Locate the cell with the specified text and output its [X, Y] center coordinate. 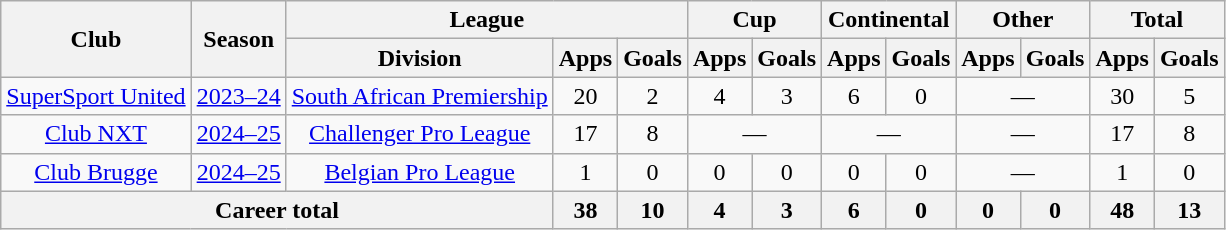
Challenger Pro League [420, 134]
2 [653, 96]
South African Premiership [420, 96]
13 [1189, 210]
Career total [277, 210]
Total [1157, 20]
2023–24 [238, 96]
Season [238, 39]
Continental [889, 20]
10 [653, 210]
Belgian Pro League [420, 172]
30 [1122, 96]
38 [585, 210]
Division [420, 58]
Other [1023, 20]
League [486, 20]
Club Brugge [96, 172]
20 [585, 96]
Cup [754, 20]
48 [1122, 210]
Club NXT [96, 134]
SuperSport United [96, 96]
Club [96, 39]
5 [1189, 96]
